Extract the (X, Y) coordinate from the center of the cell holding the provided text.  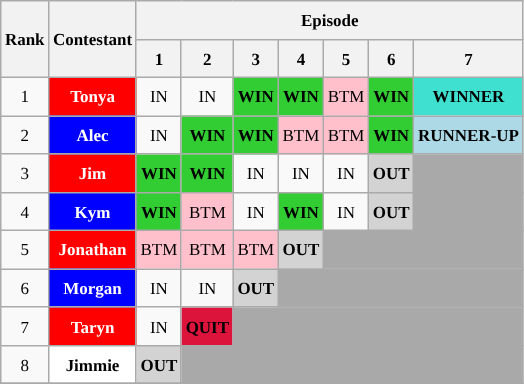
8 (25, 365)
Tonya (93, 97)
Jonathan (93, 250)
Jimmie (93, 365)
Alec (93, 135)
Kym (93, 212)
Rank (25, 40)
Jim (93, 173)
WINNER (468, 97)
RUNNER-UP (468, 135)
Contestant (93, 40)
QUIT (207, 326)
Morgan (93, 288)
Taryn (93, 326)
Episode (330, 20)
